Search for the cell housing the specified text and yield its [X, Y] center coordinate. 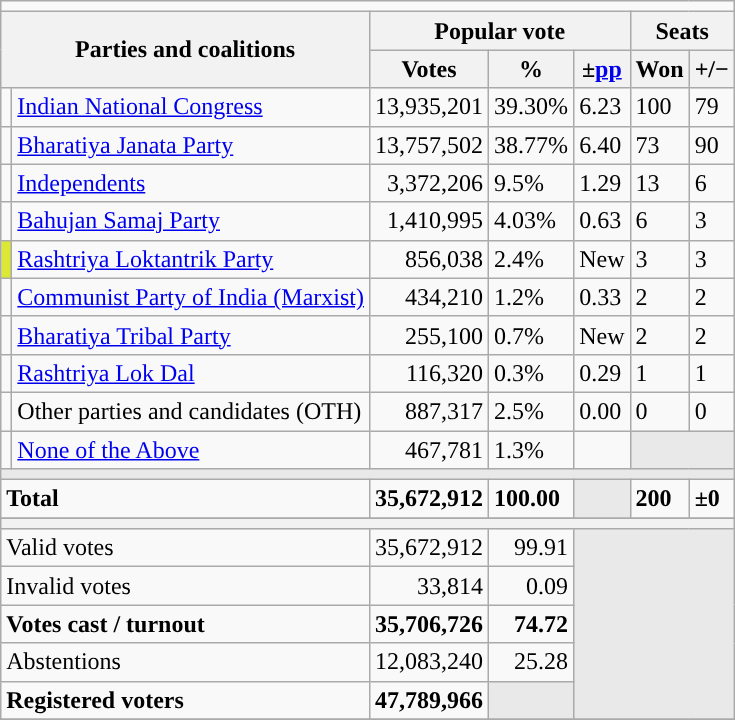
0.09 [532, 586]
Indian National Congress [191, 107]
2.4% [532, 259]
Bharatiya Tribal Party [191, 335]
Popular vote [500, 31]
0.63 [602, 221]
39.30% [532, 107]
887,317 [430, 411]
Valid votes [186, 548]
±pp [602, 69]
856,038 [430, 259]
Invalid votes [186, 586]
Parties and coalitions [186, 50]
6.23 [602, 107]
35,706,726 [430, 624]
73 [660, 145]
13 [660, 183]
0.7% [532, 335]
47,789,966 [430, 700]
Seats [682, 31]
Votes cast / turnout [186, 624]
Communist Party of India (Marxist) [191, 297]
38.77% [532, 145]
% [532, 69]
13,935,201 [430, 107]
Abstentions [186, 662]
99.91 [532, 548]
3,372,206 [430, 183]
25.28 [532, 662]
1.2% [532, 297]
1.29 [602, 183]
100 [660, 107]
13,757,502 [430, 145]
+/− [712, 69]
467,781 [430, 449]
2.5% [532, 411]
Votes [430, 69]
6.40 [602, 145]
None of the Above [191, 449]
12,083,240 [430, 662]
0.29 [602, 373]
Total [186, 499]
116,320 [430, 373]
±0 [712, 499]
0.33 [602, 297]
4.03% [532, 221]
100.00 [532, 499]
Bharatiya Janata Party [191, 145]
Independents [191, 183]
255,100 [430, 335]
1.3% [532, 449]
Won [660, 69]
200 [660, 499]
0.00 [602, 411]
Other parties and candidates (OTH) [191, 411]
Rashtriya Loktantrik Party [191, 259]
74.72 [532, 624]
9.5% [532, 183]
Bahujan Samaj Party [191, 221]
33,814 [430, 586]
79 [712, 107]
0.3% [532, 373]
90 [712, 145]
Registered voters [186, 700]
Rashtriya Lok Dal [191, 373]
434,210 [430, 297]
1,410,995 [430, 221]
